Output the [x, y] coordinate of the center of the cell containing the given text.  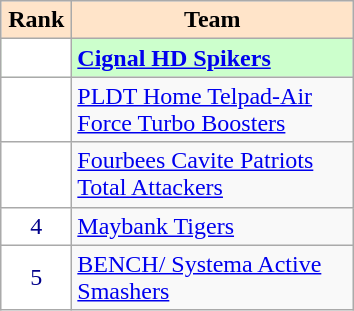
4 [36, 226]
Maybank Tigers [212, 226]
Fourbees Cavite Patriots Total Attackers [212, 174]
PLDT Home Telpad-Air Force Turbo Boosters [212, 110]
Rank [36, 20]
Team [212, 20]
BENCH/ Systema Active Smashers [212, 278]
Cignal HD Spikers [212, 58]
5 [36, 278]
